Scan for the cell matching the given text and deliver its [X, Y] coordinate at center. 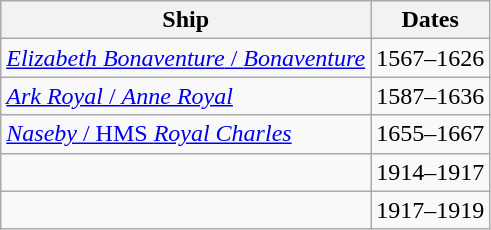
Ark Royal / Anne Royal [186, 96]
1587–1636 [430, 96]
1917–1919 [430, 210]
Dates [430, 20]
1567–1626 [430, 58]
1914–1917 [430, 172]
Elizabeth Bonaventure / Bonaventure [186, 58]
Ship [186, 20]
1655–1667 [430, 134]
Naseby / HMS Royal Charles [186, 134]
